Return [X, Y] of the center of cell containing provided text 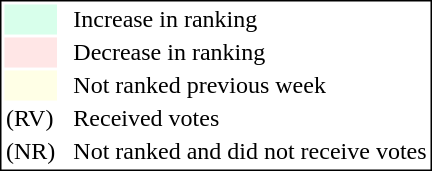
(RV) [30, 119]
Decrease in ranking [250, 53]
(NR) [30, 151]
Not ranked and did not receive votes [250, 151]
Not ranked previous week [250, 85]
Received votes [250, 119]
Increase in ranking [250, 19]
